Provide the (X, Y) coordinate of the cell's center where the given text is located.  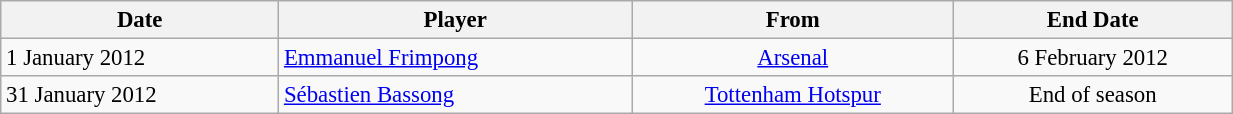
End of season (1093, 95)
From (793, 20)
Player (456, 20)
Arsenal (793, 58)
Date (140, 20)
1 January 2012 (140, 58)
End Date (1093, 20)
Sébastien Bassong (456, 95)
Tottenham Hotspur (793, 95)
6 February 2012 (1093, 58)
31 January 2012 (140, 95)
Emmanuel Frimpong (456, 58)
